Locate the cell with the specified text and output its [x, y] center coordinate. 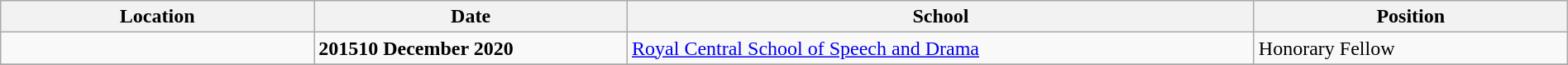
Location [157, 17]
201510 December 2020 [471, 48]
School [941, 17]
Date [471, 17]
Honorary Fellow [1411, 48]
Royal Central School of Speech and Drama [941, 48]
Position [1411, 17]
